Scan for the cell matching the given text and deliver its [X, Y] coordinate at center. 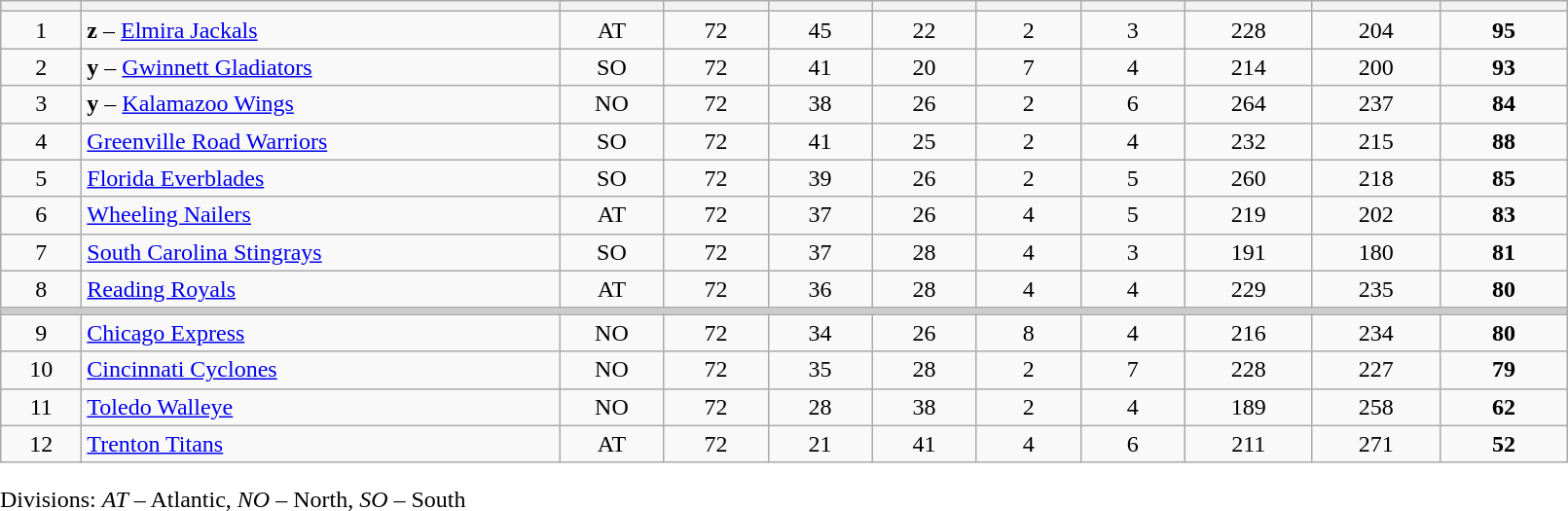
81 [1503, 252]
216 [1248, 333]
21 [820, 444]
11 [41, 407]
204 [1376, 30]
South Carolina Stingrays [321, 252]
52 [1503, 444]
y – Gwinnett Gladiators [321, 67]
34 [820, 333]
Greenville Road Warriors [321, 141]
271 [1376, 444]
85 [1503, 178]
8.5 [784, 311]
229 [1248, 289]
237 [1376, 104]
20 [925, 67]
215 [1376, 141]
Chicago Express [321, 333]
Toledo Walleye [321, 407]
202 [1376, 215]
Florida Everblades [321, 178]
83 [1503, 215]
1 [41, 30]
264 [1248, 104]
35 [820, 370]
180 [1376, 252]
214 [1248, 67]
9 [41, 333]
22 [925, 30]
88 [1503, 141]
84 [1503, 104]
234 [1376, 333]
191 [1248, 252]
62 [1503, 407]
232 [1248, 141]
12 [41, 444]
Wheeling Nailers [321, 215]
25 [925, 141]
189 [1248, 407]
Reading Royals [321, 289]
235 [1376, 289]
218 [1376, 178]
Trenton Titans [321, 444]
258 [1376, 407]
Cincinnati Cyclones [321, 370]
211 [1248, 444]
45 [820, 30]
y – Kalamazoo Wings [321, 104]
79 [1503, 370]
95 [1503, 30]
93 [1503, 67]
200 [1376, 67]
260 [1248, 178]
z – Elmira Jackals [321, 30]
36 [820, 289]
39 [820, 178]
219 [1248, 215]
227 [1376, 370]
10 [41, 370]
